Determine the [x, y] coordinate at the center of the cell enclosing the given text.  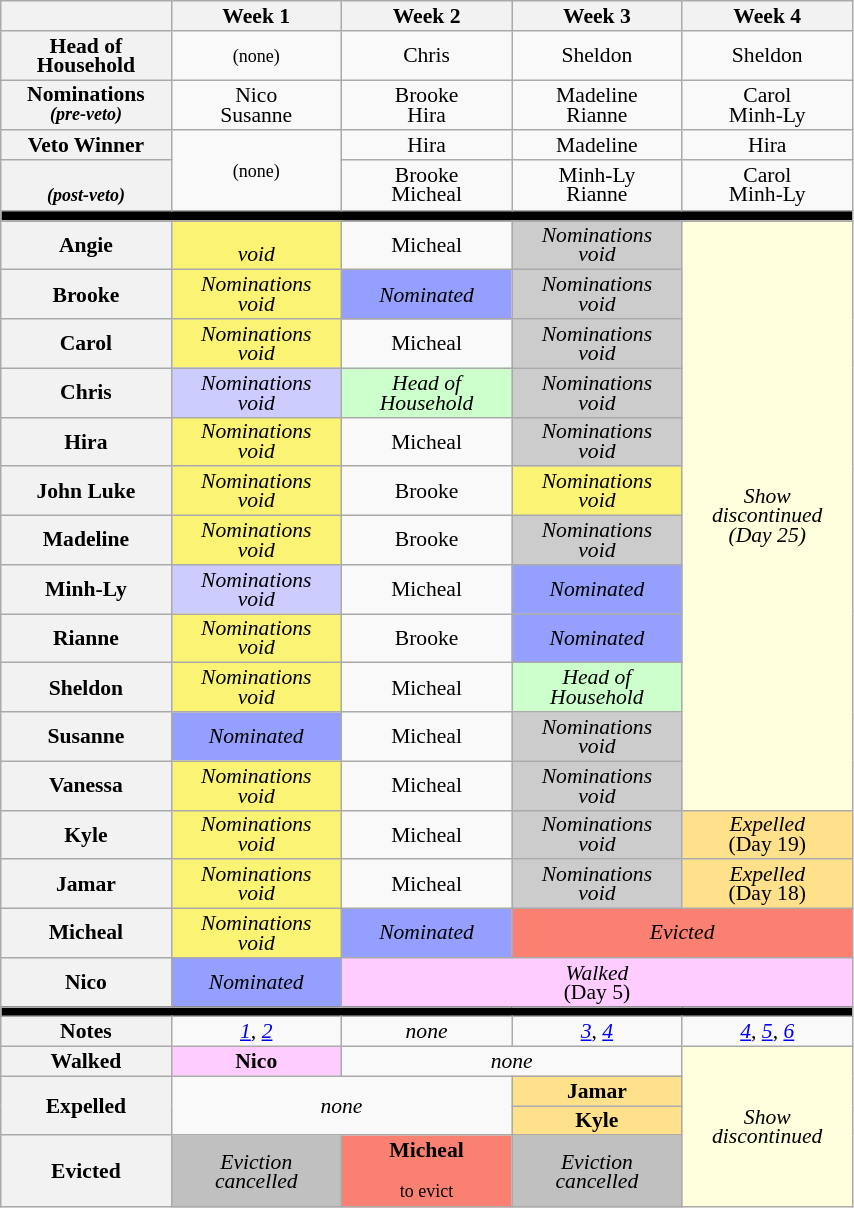
Week 3 [597, 16]
MadelineRianne [597, 106]
Expelled(Day 18) [767, 884]
BrookeHira [426, 106]
void [256, 246]
Veto Winner [86, 146]
3, 4 [597, 1032]
Week 2 [426, 16]
Carol [86, 344]
Week 4 [767, 16]
Showdiscontinued [767, 1127]
Michealto evict [426, 1172]
Walked [86, 1062]
Rianne [86, 638]
Showdiscontinued(Day 25) [767, 516]
Expelled [86, 1106]
1, 2 [256, 1032]
Minh-LyRianne [597, 186]
BrookeMicheal [426, 186]
NicoSusanne [256, 106]
Angie [86, 246]
4, 5, 6 [767, 1032]
John Luke [86, 492]
Notes [86, 1032]
(post-veto) [86, 186]
Week 1 [256, 16]
Vanessa [86, 786]
Nominations(pre-veto) [86, 106]
Minh-Ly [86, 590]
Susanne [86, 736]
Walked(Day 5) [596, 982]
Expelled(Day 19) [767, 834]
